Output the (x, y) coordinate of the center of the cell containing the given text.  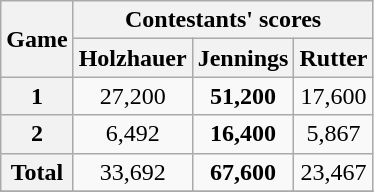
Jennings (243, 58)
17,600 (334, 96)
51,200 (243, 96)
Contestants' scores (223, 20)
67,600 (243, 172)
6,492 (132, 134)
23,467 (334, 172)
Holzhauer (132, 58)
2 (37, 134)
5,867 (334, 134)
1 (37, 96)
27,200 (132, 96)
Game (37, 39)
33,692 (132, 172)
Rutter (334, 58)
Total (37, 172)
16,400 (243, 134)
